Provide the (x, y) coordinate of the cell's center where the given text is located.  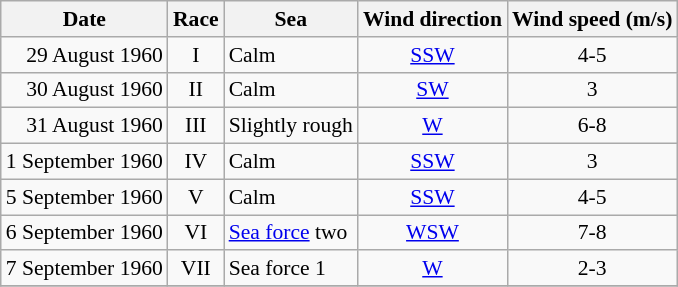
Wind speed (m/s) (592, 19)
Wind direction (432, 19)
Date (84, 19)
1 September 1960 (84, 162)
IV (196, 162)
III (196, 126)
6-8 (592, 126)
I (196, 55)
29 August 1960 (84, 55)
31 August 1960 (84, 126)
6 September 1960 (84, 233)
V (196, 197)
7 September 1960 (84, 269)
Sea force two (291, 233)
30 August 1960 (84, 90)
7-8 (592, 233)
2-3 (592, 269)
Sea force 1 (291, 269)
VII (196, 269)
5 September 1960 (84, 197)
Sea (291, 19)
II (196, 90)
VI (196, 233)
Slightly rough (291, 126)
WSW (432, 233)
SW (432, 90)
Race (196, 19)
